Find where the given text appears and provide that cell's center as [X, Y] coordinate. 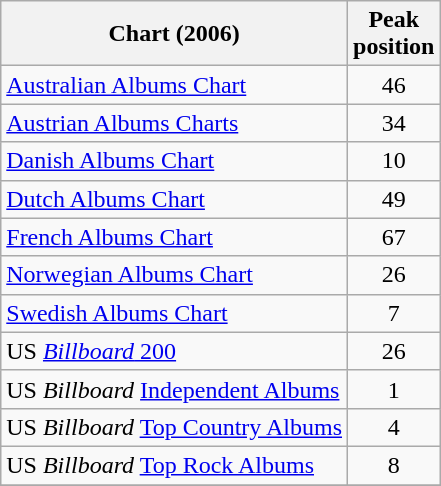
49 [394, 199]
10 [394, 161]
US Billboard Top Country Albums [174, 427]
Chart (2006) [174, 34]
7 [394, 313]
US Billboard Top Rock Albums [174, 465]
46 [394, 85]
Peakposition [394, 34]
Swedish Albums Chart [174, 313]
Norwegian Albums Chart [174, 275]
1 [394, 389]
Austrian Albums Charts [174, 123]
Danish Albums Chart [174, 161]
4 [394, 427]
US Billboard Independent Albums [174, 389]
67 [394, 237]
US Billboard 200 [174, 351]
8 [394, 465]
French Albums Chart [174, 237]
Australian Albums Chart [174, 85]
34 [394, 123]
Dutch Albums Chart [174, 199]
